Return the (x, y) coordinate for the center point of the cell that contains the specified text.  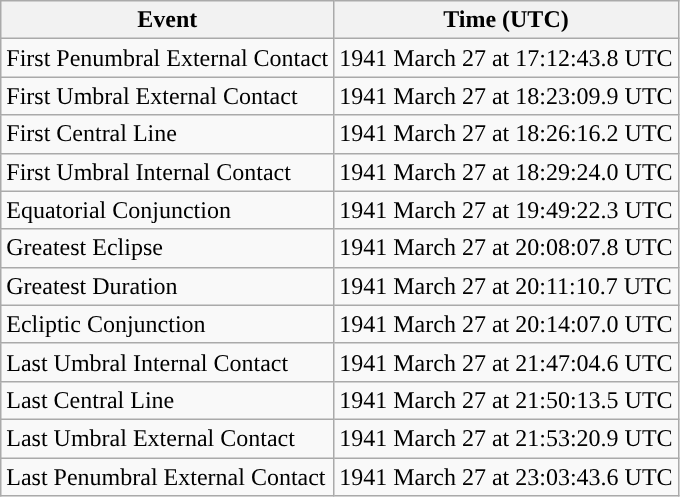
1941 March 27 at 20:11:10.7 UTC (506, 286)
Time (UTC) (506, 20)
Last Central Line (168, 400)
1941 March 27 at 21:47:04.6 UTC (506, 362)
1941 March 27 at 21:53:20.9 UTC (506, 438)
1941 March 27 at 23:03:43.6 UTC (506, 477)
First Penumbral External Contact (168, 58)
First Umbral External Contact (168, 96)
Event (168, 20)
First Umbral Internal Contact (168, 172)
First Central Line (168, 134)
1941 March 27 at 20:08:07.8 UTC (506, 248)
Last Penumbral External Contact (168, 477)
1941 March 27 at 20:14:07.0 UTC (506, 324)
1941 March 27 at 21:50:13.5 UTC (506, 400)
1941 March 27 at 18:26:16.2 UTC (506, 134)
1941 March 27 at 18:23:09.9 UTC (506, 96)
1941 March 27 at 18:29:24.0 UTC (506, 172)
Last Umbral Internal Contact (168, 362)
Greatest Duration (168, 286)
Equatorial Conjunction (168, 210)
Last Umbral External Contact (168, 438)
1941 March 27 at 19:49:22.3 UTC (506, 210)
1941 March 27 at 17:12:43.8 UTC (506, 58)
Ecliptic Conjunction (168, 324)
Greatest Eclipse (168, 248)
